Extract the (x, y) coordinate from the center of the cell holding the provided text.  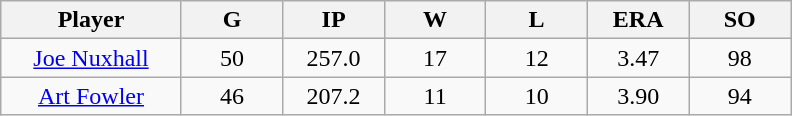
Player (92, 20)
ERA (638, 20)
98 (740, 58)
46 (232, 96)
50 (232, 58)
17 (435, 58)
SO (740, 20)
3.47 (638, 58)
L (537, 20)
257.0 (334, 58)
IP (334, 20)
94 (740, 96)
11 (435, 96)
Art Fowler (92, 96)
207.2 (334, 96)
W (435, 20)
G (232, 20)
10 (537, 96)
12 (537, 58)
Joe Nuxhall (92, 58)
3.90 (638, 96)
